From the cell containing the given text, extract its center point as (x, y) coordinate. 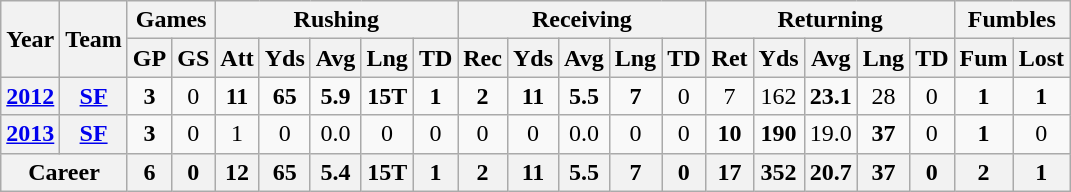
GP (149, 58)
Receiving (582, 20)
23.1 (830, 96)
Games (170, 20)
Rec (483, 58)
Fum (984, 58)
Lost (1041, 58)
Rushing (336, 20)
Returning (830, 20)
20.7 (830, 172)
10 (730, 134)
Career (64, 172)
Att (237, 58)
Fumbles (1012, 20)
12 (237, 172)
2012 (30, 96)
6 (149, 172)
Team (94, 39)
2013 (30, 134)
17 (730, 172)
352 (778, 172)
Ret (730, 58)
Year (30, 39)
19.0 (830, 134)
5.4 (336, 172)
162 (778, 96)
GS (194, 58)
28 (883, 96)
190 (778, 134)
5.9 (336, 96)
